Capture the cell that displays the provided text and extract its (X, Y) central coordinate. 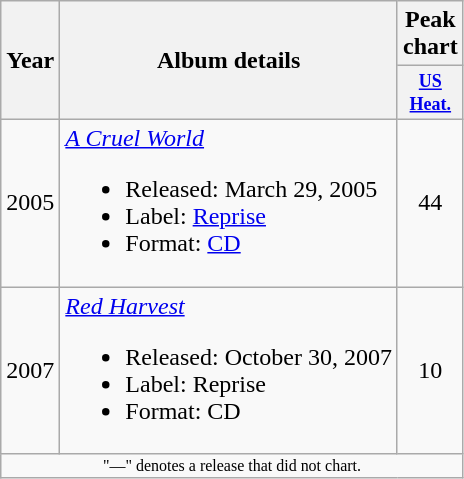
Year (30, 60)
Album details (229, 60)
A Cruel WorldReleased: March 29, 2005Label: RepriseFormat: CD (229, 202)
10 (430, 370)
2007 (30, 370)
Red HarvestReleased: October 30, 2007Label: RepriseFormat: CD (229, 370)
USHeat. (430, 93)
"—" denotes a release that did not chart. (232, 466)
2005 (30, 202)
Peak chart (430, 34)
44 (430, 202)
